Return the [X, Y] coordinate for the center point of the cell that contains the specified text.  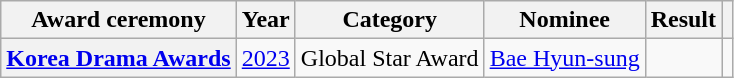
Korea Drama Awards [118, 58]
Award ceremony [118, 20]
2023 [266, 58]
Nominee [564, 20]
Result [683, 20]
Year [266, 20]
Category [390, 20]
Global Star Award [390, 58]
Bae Hyun-sung [564, 58]
